For the text-containing cell, return its midpoint in [x, y] coordinate format. 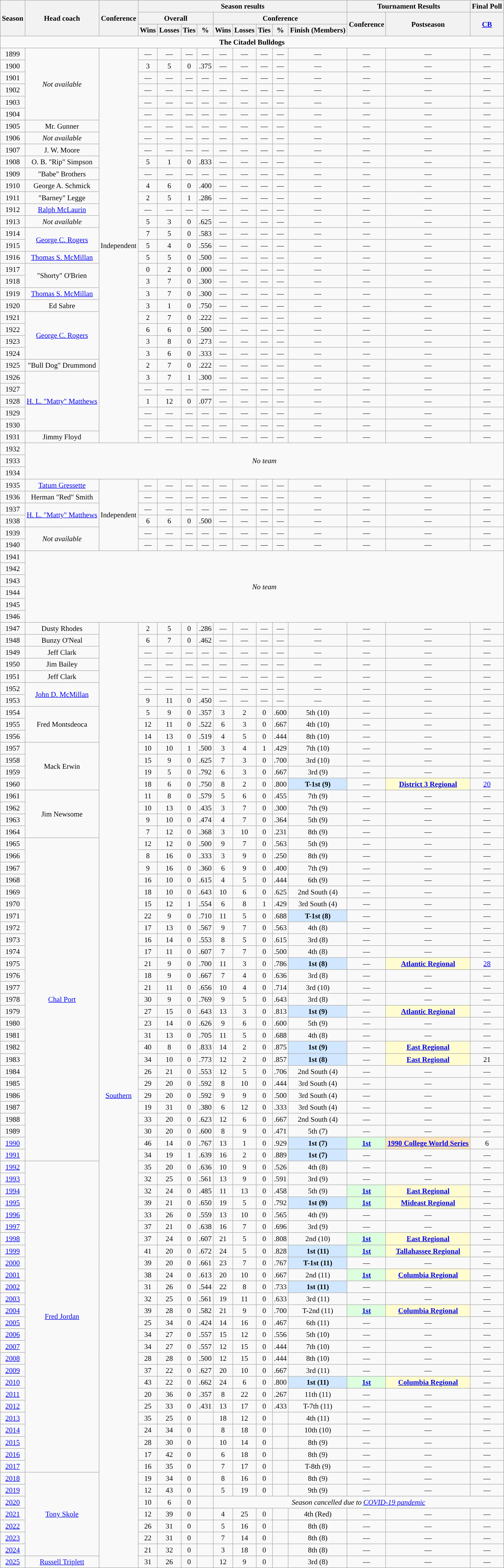
1922 [13, 329]
1965 [13, 844]
.828 [280, 1251]
2011 [13, 1395]
T-8th (9) [318, 1466]
.583 [205, 234]
1910 [13, 186]
.567 [205, 928]
.613 [205, 1275]
Southern [118, 1095]
4th (11) [318, 1418]
Bunzy O'Neal [62, 640]
.554 [205, 904]
1966 [13, 856]
.485 [205, 1191]
.714 [280, 988]
.627 [205, 1371]
1906 [13, 138]
.526 [280, 1167]
1999 [13, 1251]
1986 [13, 1095]
2010 [13, 1382]
1957 [13, 748]
.813 [280, 1012]
.000 [205, 270]
1917 [13, 270]
Season cancelled due to COVID-19 pandemic [358, 1502]
1967 [13, 868]
2005 [13, 1323]
.661 [205, 1263]
2006 [13, 1335]
1908 [13, 162]
Ralph McLaurin [62, 210]
Herman "Red" Smith [62, 497]
1936 [13, 497]
1948 [13, 640]
1973 [13, 940]
Head coach [62, 18]
.889 [280, 1155]
1988 [13, 1119]
1958 [13, 760]
1942 [13, 569]
1918 [13, 282]
1951 [13, 676]
"Shorty" O'Brien [62, 276]
1913 [13, 222]
1952 [13, 689]
1931 [13, 437]
1998 [13, 1239]
.650 [205, 1203]
1905 [13, 126]
46 [148, 1143]
T-1st (11) [318, 1263]
1901 [13, 78]
.591 [280, 1179]
CB [487, 24]
.455 [280, 796]
.786 [280, 964]
.696 [280, 1227]
2023 [13, 1538]
1900 [13, 66]
2004 [13, 1311]
The Citadel Bulldogs [252, 42]
.929 [280, 1143]
40 [148, 1048]
.626 [205, 1023]
.623 [205, 1119]
.380 [205, 1107]
"Babe" Brothers [62, 174]
.077 [205, 401]
.582 [205, 1311]
Tournament Results [409, 6]
1934 [13, 473]
1991 [13, 1155]
.710 [205, 916]
1962 [13, 808]
.579 [205, 796]
Postseason [428, 24]
.656 [205, 988]
1995 [13, 1203]
41 [148, 1251]
1915 [13, 246]
1929 [13, 413]
.705 [205, 1035]
1921 [13, 317]
.474 [205, 820]
1949 [13, 653]
1943 [13, 581]
2016 [13, 1454]
.857 [280, 1059]
1956 [13, 736]
1911 [13, 198]
.733 [280, 1287]
Tony Skole [62, 1514]
2nd (11) [318, 1275]
.672 [205, 1251]
"Bull Dog" Drummond [62, 365]
1902 [13, 90]
36 [169, 1395]
Tallahassee Regional [428, 1251]
1982 [13, 1048]
1899 [13, 54]
1914 [13, 234]
.638 [205, 1227]
1994 [13, 1191]
1923 [13, 342]
T-1st (8) [318, 916]
1954 [13, 712]
1968 [13, 880]
1940 [13, 545]
.875 [280, 1048]
Mr. Gunner [62, 126]
1904 [13, 114]
T-7th (11) [318, 1406]
.471 [280, 1131]
Final Poll [487, 6]
Overall [176, 18]
.519 [205, 736]
1947 [13, 629]
1916 [13, 258]
1907 [13, 150]
2020 [13, 1502]
2nd (10) [318, 1239]
1977 [13, 988]
2025 [13, 1562]
2019 [13, 1490]
.364 [280, 820]
1924 [13, 353]
Tatum Gressette [62, 485]
Russell Triplett [62, 1562]
1912 [13, 210]
.462 [205, 640]
1944 [13, 593]
Finish (Members) [318, 30]
.565 [280, 1215]
.231 [280, 832]
Dusty Rhodes [62, 629]
Mack Erwin [62, 766]
Season [13, 18]
1959 [13, 772]
T-2nd (11) [318, 1311]
.706 [280, 1071]
10th (10) [318, 1430]
.769 [205, 999]
1920 [13, 306]
Fred Jordan [62, 1317]
O. B. "Rip" Simpson [62, 162]
George A. Schmick [62, 186]
1983 [13, 1059]
1992 [13, 1167]
1960 [13, 784]
2003 [13, 1299]
1961 [13, 796]
1926 [13, 377]
6th (11) [318, 1323]
.433 [280, 1406]
2017 [13, 1466]
.639 [205, 1155]
2009 [13, 1371]
1964 [13, 832]
1971 [13, 916]
2013 [13, 1418]
Jimmy Floyd [62, 437]
1974 [13, 952]
2021 [13, 1514]
2022 [13, 1526]
1978 [13, 999]
42 [169, 1454]
John D. McMillan [62, 695]
.267 [280, 1395]
1955 [13, 724]
2007 [13, 1346]
1932 [13, 449]
1979 [13, 1012]
Ed Sabre [62, 306]
"Barney" Legge [62, 198]
2018 [13, 1478]
.559 [205, 1215]
.773 [205, 1059]
.375 [205, 66]
2012 [13, 1406]
1925 [13, 365]
1941 [13, 557]
.424 [205, 1323]
1996 [13, 1215]
1927 [13, 389]
1990 College World Series [428, 1143]
2024 [13, 1550]
.467 [280, 1323]
1935 [13, 485]
.458 [280, 1191]
.450 [205, 700]
1939 [13, 533]
9th (9) [318, 1490]
Season results [243, 6]
2000 [13, 1263]
Jim Bailey [62, 665]
38 [148, 1275]
.360 [205, 868]
1975 [13, 964]
1993 [13, 1179]
1928 [13, 401]
1981 [13, 1035]
1937 [13, 509]
1970 [13, 904]
1969 [13, 892]
1984 [13, 1071]
1985 [13, 1083]
District 3 Regional [428, 784]
1950 [13, 665]
6th (9) [318, 880]
2008 [13, 1359]
1919 [13, 293]
4th (9) [318, 1215]
.250 [280, 856]
T-1st (9) [318, 784]
1930 [13, 425]
1980 [13, 1023]
Jim Newsome [62, 814]
.273 [205, 342]
1938 [13, 521]
.544 [205, 1287]
1972 [13, 928]
Mideast Regional [428, 1203]
1997 [13, 1227]
.808 [280, 1239]
1909 [13, 174]
Chal Port [62, 999]
1903 [13, 102]
1987 [13, 1107]
J. W. Moore [62, 150]
1946 [13, 617]
2015 [13, 1442]
.662 [205, 1382]
4th (Red) [318, 1514]
1963 [13, 820]
2014 [13, 1430]
2001 [13, 1275]
1976 [13, 976]
5th (7) [318, 1131]
1990 [13, 1143]
Fred Montsdeoca [62, 724]
1945 [13, 605]
.522 [205, 724]
1989 [13, 1131]
1953 [13, 700]
.633 [280, 1299]
11th (11) [318, 1395]
1933 [13, 461]
.435 [205, 808]
.368 [205, 832]
.431 [205, 1406]
2002 [13, 1287]
4th (10) [318, 724]
